For the text-containing cell, return its midpoint in [X, Y] coordinate format. 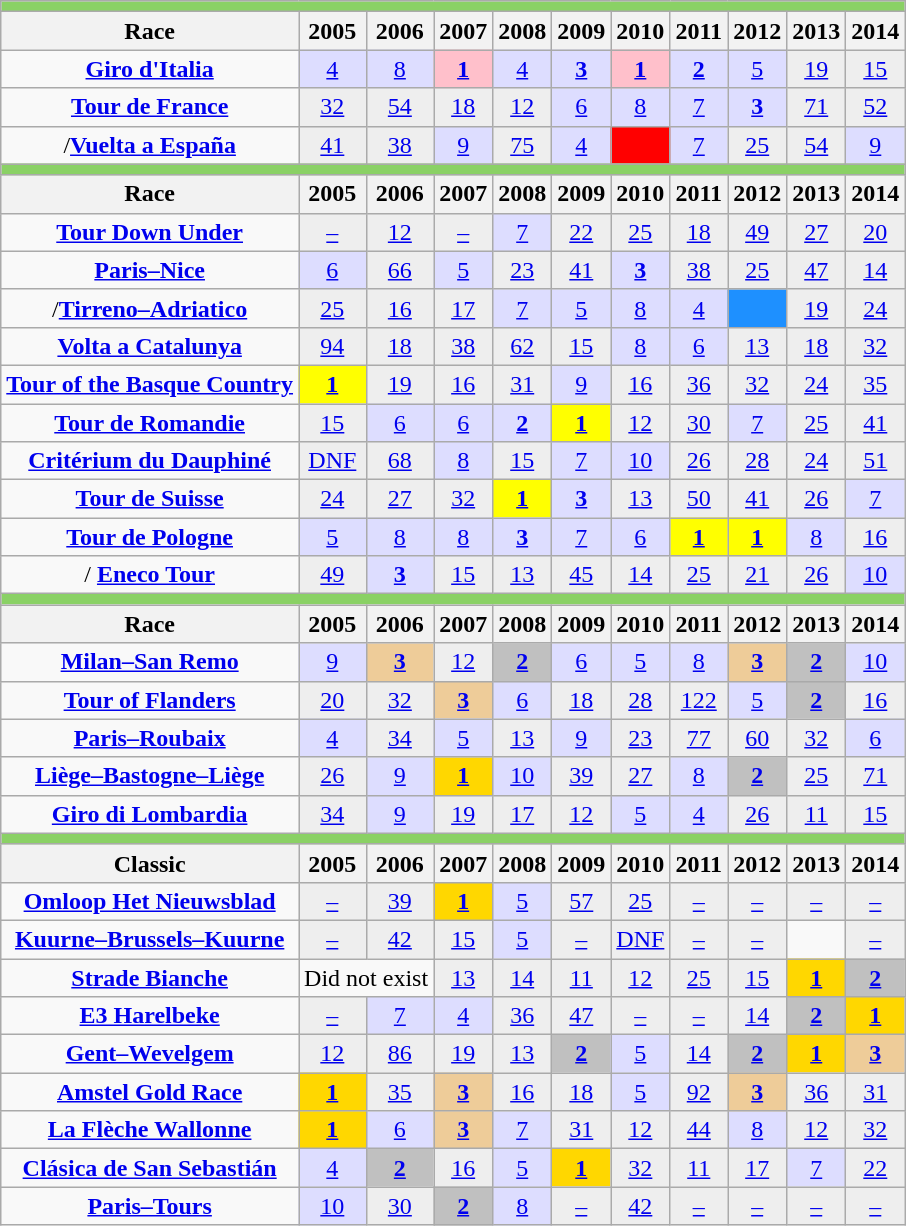
E3 Harelbeke [150, 1016]
92 [699, 1092]
Tour Down Under [150, 232]
Classic [150, 863]
Tour of the Basque Country [150, 384]
45 [582, 575]
Giro d'Italia [150, 69]
57 [582, 901]
Clásica de San Sebastián [150, 1168]
Volta a Catalunya [150, 346]
Paris–Nice [150, 270]
Critérium du Dauphiné [150, 461]
68 [400, 461]
62 [522, 346]
122 [699, 700]
Liège–Bastogne–Liège [150, 776]
Tour de France [150, 107]
Strade Bianche [150, 977]
Gent–Wevelgem [150, 1054]
60 [758, 738]
94 [333, 346]
Milan–San Remo [150, 662]
21 [758, 575]
44 [699, 1130]
Tour de Suisse [150, 499]
Amstel Gold Race [150, 1092]
86 [400, 1054]
Paris–Tours [150, 1206]
Did not exist [366, 977]
Paris–Roubaix [150, 738]
51 [876, 461]
66 [400, 270]
/ Eneco Tour [150, 575]
Tour of Flanders [150, 700]
77 [699, 738]
Kuurne–Brussels–Kuurne [150, 939]
/Vuelta a España [150, 145]
75 [522, 145]
52 [876, 107]
50 [699, 499]
Omloop Het Nieuwsblad [150, 901]
/Tirreno–Adriatico [150, 308]
Tour de Pologne [150, 537]
Giro di Lombardia [150, 814]
Tour de Romandie [150, 423]
La Flèche Wallonne [150, 1130]
